Capture the cell that displays the provided text and extract its (x, y) central coordinate. 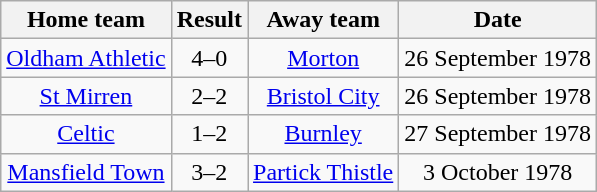
Partick Thistle (324, 172)
2–2 (209, 96)
1–2 (209, 134)
3 October 1978 (498, 172)
St Mirren (86, 96)
Bristol City (324, 96)
Mansfield Town (86, 172)
Result (209, 20)
Burnley (324, 134)
Oldham Athletic (86, 58)
3–2 (209, 172)
27 September 1978 (498, 134)
Morton (324, 58)
Date (498, 20)
Away team (324, 20)
Celtic (86, 134)
Home team (86, 20)
4–0 (209, 58)
